Search for the cell housing the specified text and yield its (x, y) center coordinate. 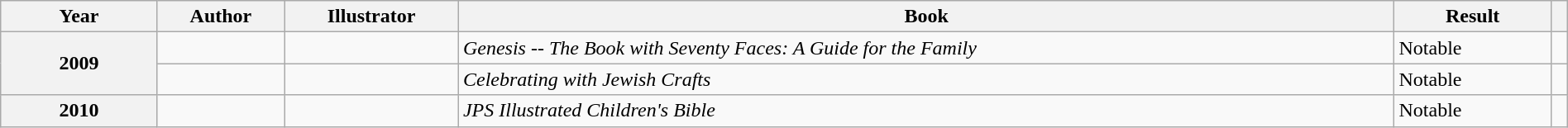
JPS Illustrated Children's Bible (926, 111)
2009 (79, 64)
2010 (79, 111)
Author (220, 17)
Result (1472, 17)
Year (79, 17)
Illustrator (372, 17)
Celebrating with Jewish Crafts (926, 79)
Genesis -- The Book with Seventy Faces: A Guide for the Family (926, 48)
Book (926, 17)
